Scan for the cell matching the given text and deliver its (X, Y) coordinate at center. 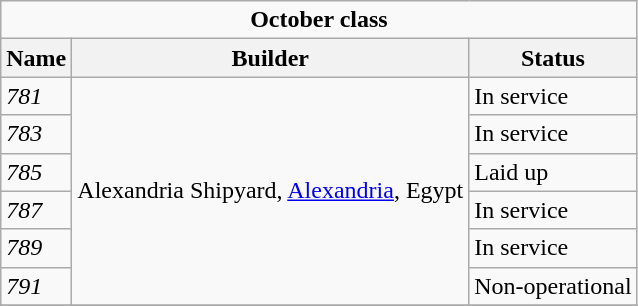
785 (36, 172)
October class (319, 20)
Status (553, 58)
781 (36, 96)
Builder (270, 58)
791 (36, 286)
Alexandria Shipyard, Alexandria, Egypt (270, 191)
Non-operational (553, 286)
787 (36, 210)
783 (36, 134)
Laid up (553, 172)
789 (36, 248)
Name (36, 58)
